Output the (x, y) coordinate of the center of the cell containing the given text.  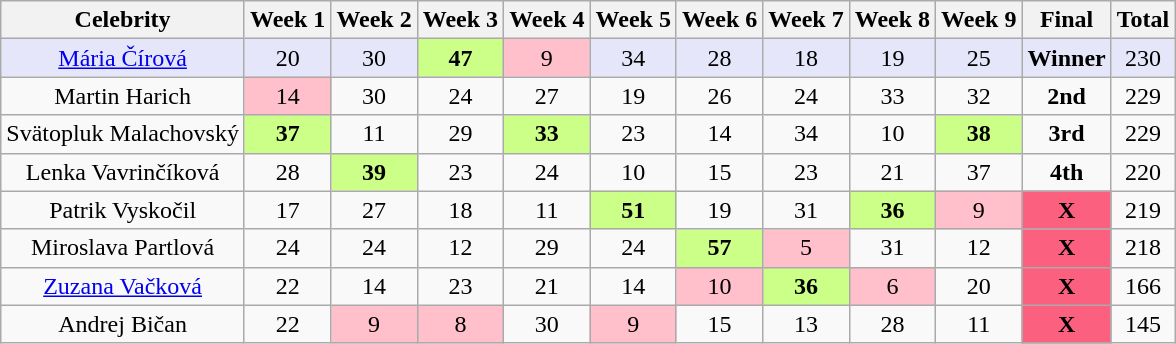
219 (1143, 210)
Patrik Vyskočil (123, 210)
Week 4 (547, 20)
Week 7 (806, 20)
Week 3 (460, 20)
17 (287, 210)
220 (1143, 172)
Week 1 (287, 20)
32 (979, 96)
38 (979, 134)
2nd (1066, 96)
Zuzana Vačková (123, 286)
Week 6 (719, 20)
8 (460, 324)
5 (806, 248)
Svätopluk Malachovský (123, 134)
Week 2 (374, 20)
51 (633, 210)
26 (719, 96)
Martin Harich (123, 96)
Final (1066, 20)
13 (806, 324)
Week 5 (633, 20)
6 (892, 286)
39 (374, 172)
3rd (1066, 134)
Total (1143, 20)
218 (1143, 248)
Lenka Vavrinčíková (123, 172)
4th (1066, 172)
Week 8 (892, 20)
25 (979, 58)
Mária Čírová (123, 58)
Miroslava Partlová (123, 248)
Week 9 (979, 20)
57 (719, 248)
Winner (1066, 58)
230 (1143, 58)
166 (1143, 286)
145 (1143, 324)
Celebrity (123, 20)
47 (460, 58)
Andrej Bičan (123, 324)
